For the text-containing cell, return its midpoint in [X, Y] coordinate format. 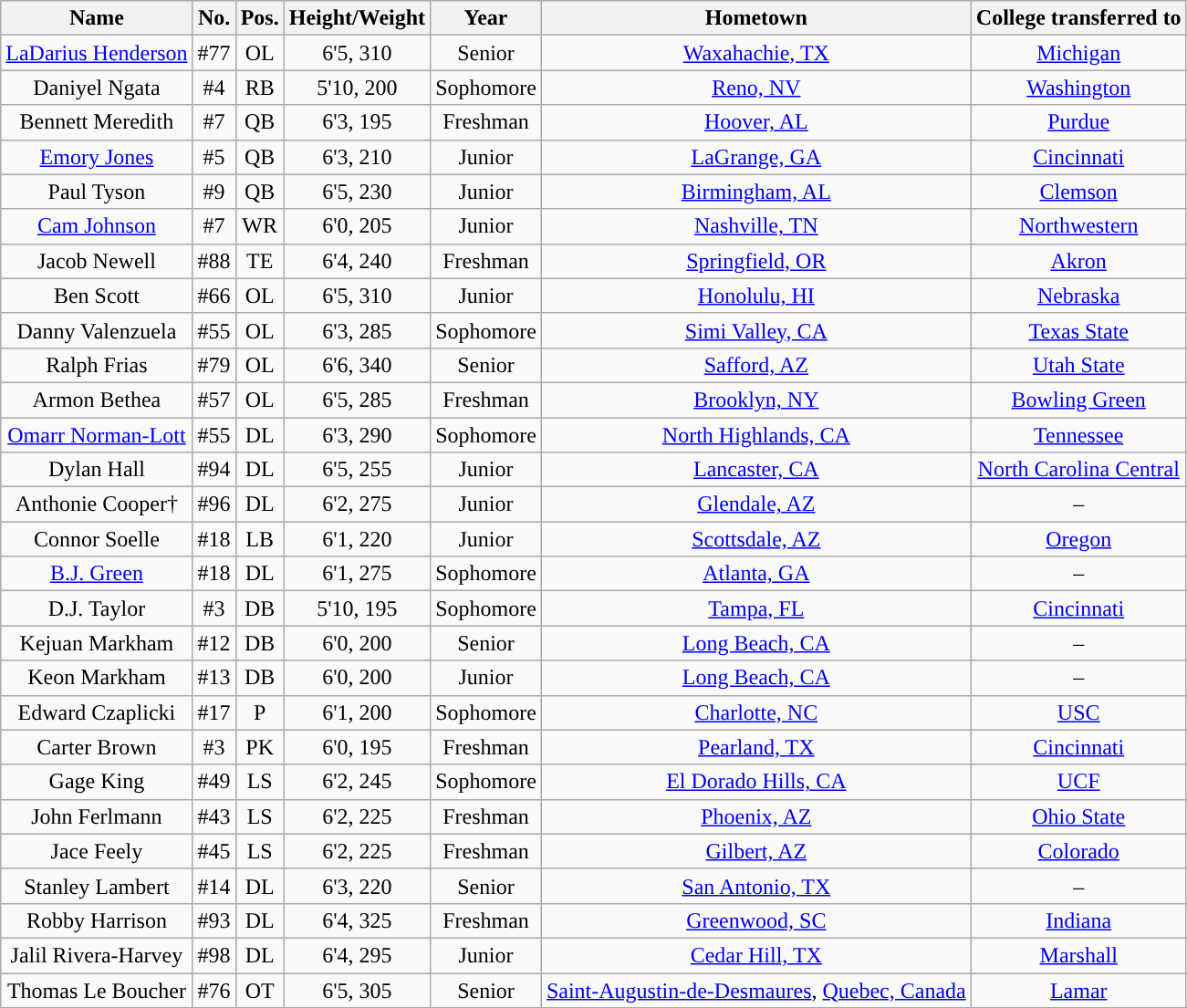
Scottsdale, AZ [755, 539]
Robby Harrison [97, 920]
Gilbert, AZ [755, 851]
Cam Johnson [97, 226]
#96 [213, 504]
Phoenix, AZ [755, 816]
#94 [213, 470]
Carter Brown [97, 747]
6'5, 230 [357, 192]
6'5, 305 [357, 990]
Nebraska [1078, 296]
Edward Czaplicki [97, 712]
Marshall [1078, 955]
Safford, AZ [755, 365]
Simi Valley, CA [755, 330]
Ben Scott [97, 296]
Brooklyn, NY [755, 400]
6'3, 210 [357, 157]
Jacob Newell [97, 261]
6'4, 325 [357, 920]
Bowling Green [1078, 400]
Washington [1078, 88]
Stanley Lambert [97, 886]
Ralph Frias [97, 365]
PK [259, 747]
#4 [213, 88]
#14 [213, 886]
Armon Bethea [97, 400]
6'5, 255 [357, 470]
6'6, 340 [357, 365]
#93 [213, 920]
Reno, NV [755, 88]
6'1, 275 [357, 574]
Kejuan Markham [97, 643]
Jace Feely [97, 851]
Michigan [1078, 53]
RB [259, 88]
Charlotte, NC [755, 712]
#66 [213, 296]
6'1, 200 [357, 712]
Pos. [259, 18]
OT [259, 990]
Pearland, TX [755, 747]
Bennett Meredith [97, 122]
Northwestern [1078, 226]
#17 [213, 712]
LB [259, 539]
#45 [213, 851]
Saint-Augustin-de-Desmaures, Quebec, Canada [755, 990]
#13 [213, 678]
#9 [213, 192]
Name [97, 18]
Purdue [1078, 122]
#5 [213, 157]
Anthonie Cooper† [97, 504]
Colorado [1078, 851]
Indiana [1078, 920]
LaDarius Henderson [97, 53]
6'2, 245 [357, 782]
D.J. Taylor [97, 608]
Connor Soelle [97, 539]
Year [486, 18]
B.J. Green [97, 574]
#43 [213, 816]
Oregon [1078, 539]
Daniyel Ngata [97, 88]
5'10, 195 [357, 608]
Tampa, FL [755, 608]
USC [1078, 712]
UCF [1078, 782]
Utah State [1078, 365]
#77 [213, 53]
Akron [1078, 261]
North Carolina Central [1078, 470]
Glendale, AZ [755, 504]
#79 [213, 365]
WR [259, 226]
5'10, 200 [357, 88]
College transferred to [1078, 18]
Thomas Le Boucher [97, 990]
Height/Weight [357, 18]
Hoover, AL [755, 122]
Birmingham, AL [755, 192]
6'3, 195 [357, 122]
Clemson [1078, 192]
#57 [213, 400]
Ohio State [1078, 816]
Waxahachie, TX [755, 53]
Honolulu, HI [755, 296]
Greenwood, SC [755, 920]
North Highlands, CA [755, 435]
6'2, 275 [357, 504]
John Ferlmann [97, 816]
El Dorado Hills, CA [755, 782]
Atlanta, GA [755, 574]
#98 [213, 955]
6'0, 205 [357, 226]
Springfield, OR [755, 261]
Dylan Hall [97, 470]
Lamar [1078, 990]
6'0, 195 [357, 747]
Omarr Norman-Lott [97, 435]
#12 [213, 643]
#76 [213, 990]
Hometown [755, 18]
Texas State [1078, 330]
Cedar Hill, TX [755, 955]
6'3, 285 [357, 330]
No. [213, 18]
Danny Valenzuela [97, 330]
6'3, 220 [357, 886]
P [259, 712]
Emory Jones [97, 157]
TE [259, 261]
Paul Tyson [97, 192]
6'3, 290 [357, 435]
Jalil Rivera-Harvey [97, 955]
#49 [213, 782]
Nashville, TN [755, 226]
#88 [213, 261]
6'4, 295 [357, 955]
6'1, 220 [357, 539]
6'4, 240 [357, 261]
Lancaster, CA [755, 470]
6'5, 285 [357, 400]
Tennessee [1078, 435]
Gage King [97, 782]
Keon Markham [97, 678]
San Antonio, TX [755, 886]
LaGrange, GA [755, 157]
